Output the [x, y] coordinate of the center of the cell containing the given text.  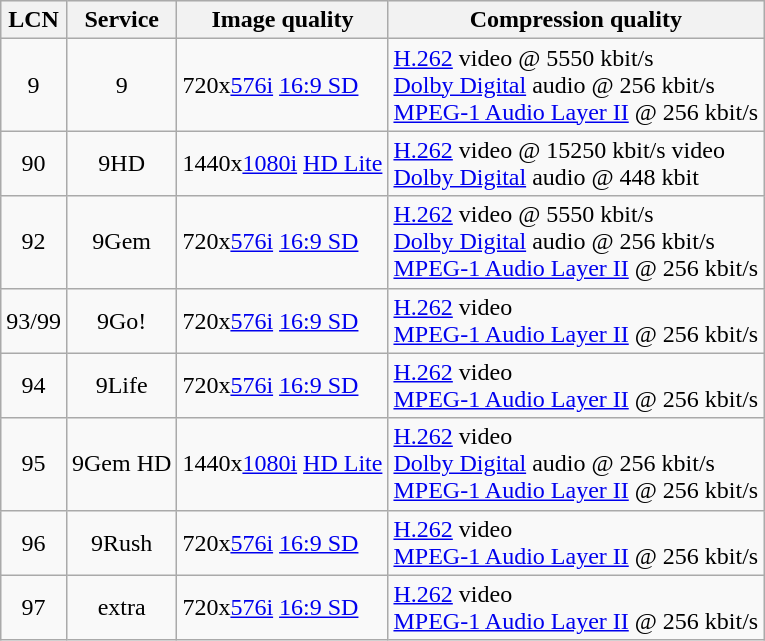
96 [34, 542]
extra [121, 608]
9HD [121, 164]
9Gem HD [121, 464]
95 [34, 464]
9Gem [121, 242]
LCN [34, 20]
Image quality [282, 20]
94 [34, 386]
9Life [121, 386]
90 [34, 164]
92 [34, 242]
H.262 video @ 15250 kbit/s videoDolby Digital audio @ 448 kbit [576, 164]
H.262 videoDolby Digital audio @ 256 kbit/sMPEG-1 Audio Layer II @ 256 kbit/s [576, 464]
9Go! [121, 320]
97 [34, 608]
9Rush [121, 542]
Compression quality [576, 20]
93/99 [34, 320]
Service [121, 20]
